Pinpoint the cell where the given text exists, returning its (x, y) midpoint coordinate. 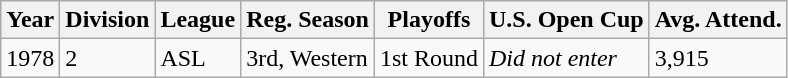
Division (108, 20)
1st Round (428, 58)
3,915 (718, 58)
Avg. Attend. (718, 20)
Year (30, 20)
Playoffs (428, 20)
3rd, Western (308, 58)
Reg. Season (308, 20)
1978 (30, 58)
Did not enter (566, 58)
2 (108, 58)
League (198, 20)
U.S. Open Cup (566, 20)
ASL (198, 58)
